Provide the (X, Y) coordinate of the cell's center where the given text is located.  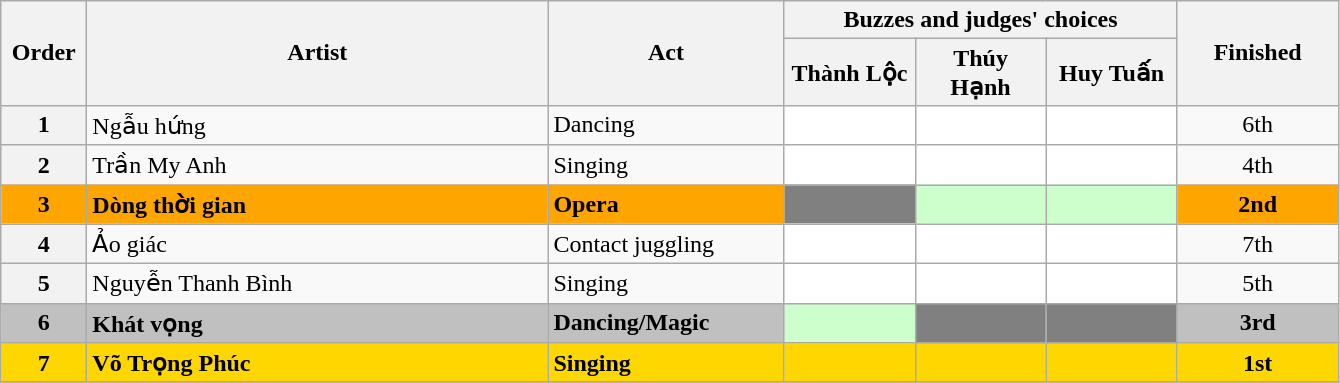
4th (1258, 165)
Nguyễn Thanh Bình (318, 284)
Opera (666, 204)
2 (44, 165)
5th (1258, 284)
Thành Lộc (850, 72)
1 (44, 125)
Ngẫu hứng (318, 125)
1st (1258, 363)
6 (44, 323)
Buzzes and judges' choices (980, 20)
3rd (1258, 323)
Dòng thời gian (318, 204)
Thúy Hạnh (980, 72)
Act (666, 54)
Artist (318, 54)
Order (44, 54)
Contact juggling (666, 244)
6th (1258, 125)
4 (44, 244)
2nd (1258, 204)
Dancing/Magic (666, 323)
3 (44, 204)
Dancing (666, 125)
Khát vọng (318, 323)
Võ Trọng Phúc (318, 363)
Ảo giác (318, 244)
5 (44, 284)
Finished (1258, 54)
Trần My Anh (318, 165)
Huy Tuấn (1112, 72)
7 (44, 363)
7th (1258, 244)
